Provide the [x, y] coordinate of the cell's center where the given text is located.  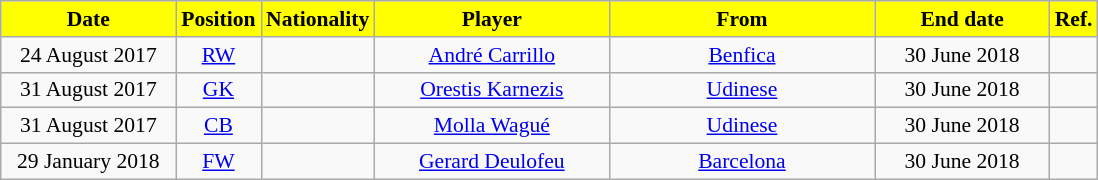
Position [218, 19]
Barcelona [742, 162]
Gerard Deulofeu [492, 162]
André Carrillo [492, 55]
Ref. [1074, 19]
RW [218, 55]
GK [218, 90]
From [742, 19]
Benfica [742, 55]
FW [218, 162]
CB [218, 126]
Nationality [318, 19]
Date [88, 19]
Orestis Karnezis [492, 90]
Molla Wagué [492, 126]
Player [492, 19]
24 August 2017 [88, 55]
29 January 2018 [88, 162]
End date [962, 19]
